Scan for the cell matching the given text and deliver its [X, Y] coordinate at center. 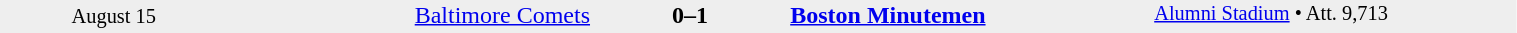
0–1 [690, 15]
Alumni Stadium • Att. 9,713 [1335, 16]
Baltimore Comets [410, 15]
August 15 [114, 16]
Boston Minutemen [971, 15]
